Detect which cell encompasses the target text, then output its [X, Y] center coordinate. 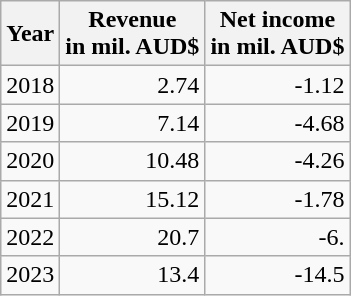
2021 [30, 199]
2023 [30, 275]
-4.68 [278, 123]
-4.26 [278, 161]
-1.12 [278, 85]
-6. [278, 237]
-14.5 [278, 275]
7.14 [132, 123]
15.12 [132, 199]
-1.78 [278, 199]
13.4 [132, 275]
20.7 [132, 237]
10.48 [132, 161]
Net incomein mil. AUD$ [278, 34]
2022 [30, 237]
2018 [30, 85]
2.74 [132, 85]
2019 [30, 123]
2020 [30, 161]
Year [30, 34]
Revenuein mil. AUD$ [132, 34]
